Search for the cell housing the specified text and yield its [X, Y] center coordinate. 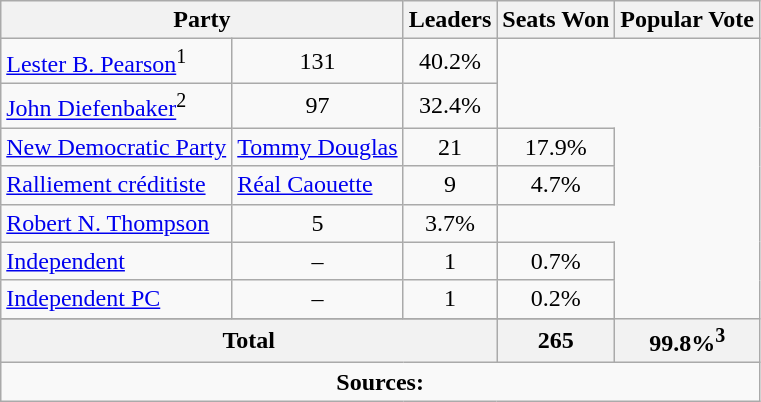
Total [249, 340]
40.2% [450, 62]
0.7% [556, 261]
Party [202, 20]
Leaders [450, 20]
131 [318, 62]
John Diefenbaker2 [116, 106]
Réal Caouette [318, 185]
32.4% [450, 106]
Ralliement créditiste [116, 185]
9 [450, 185]
265 [556, 340]
Robert N. Thompson [116, 223]
Independent [116, 261]
Sources: [380, 382]
21 [450, 147]
New Democratic Party [116, 147]
Lester B. Pearson1 [116, 62]
3.7% [450, 223]
99.8%3 [688, 340]
4.7% [556, 185]
Popular Vote [688, 20]
0.2% [556, 299]
Independent PC [116, 299]
17.9% [556, 147]
Seats Won [556, 20]
Tommy Douglas [318, 147]
97 [318, 106]
5 [318, 223]
